Capture the cell that displays the provided text and extract its (X, Y) central coordinate. 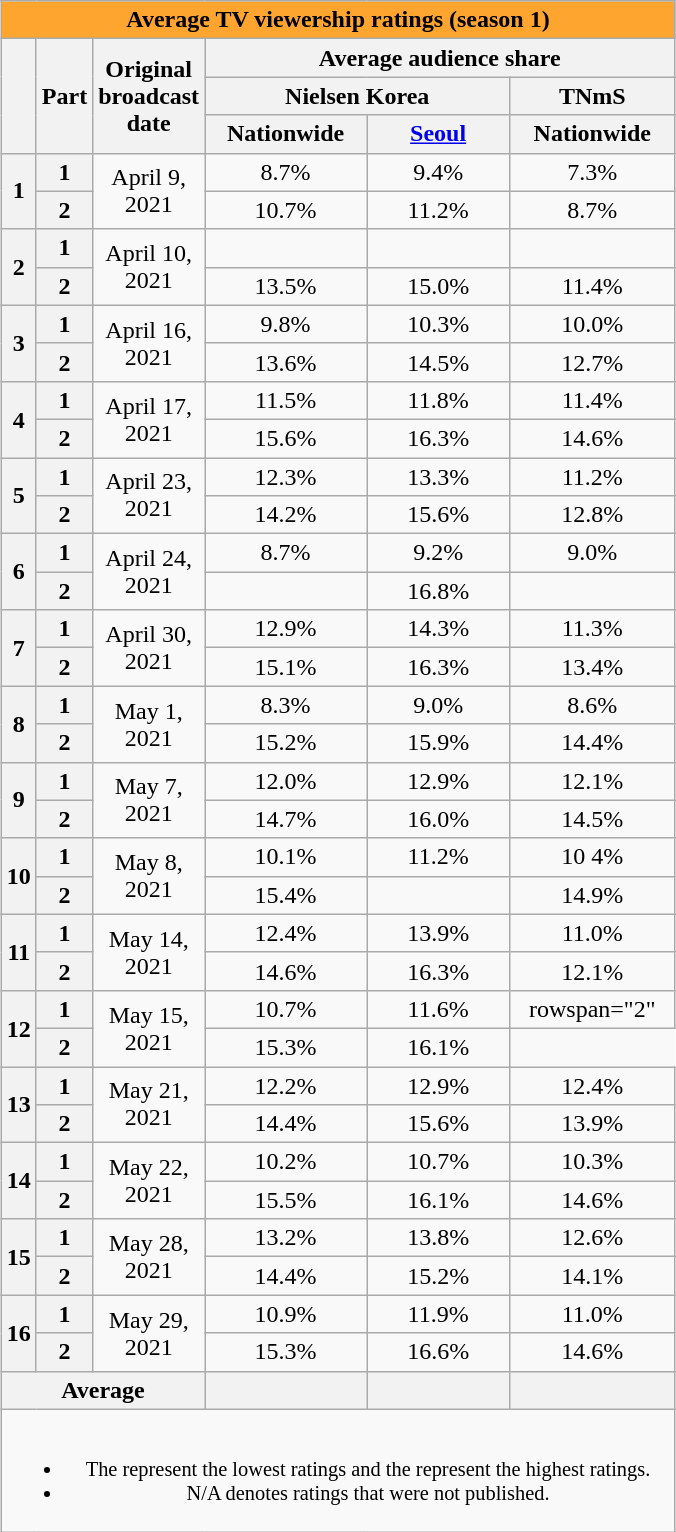
15.9% (438, 743)
15 (18, 1257)
May 15, 2021 (149, 1028)
The represent the lowest ratings and the represent the highest ratings.N/A denotes ratings that were not published. (338, 1470)
May 22, 2021 (149, 1181)
April 10, 2021 (149, 267)
April 16, 2021 (149, 343)
3 (18, 343)
14.9% (592, 895)
Nielsen Korea (358, 96)
12.8% (592, 515)
15.4% (286, 895)
Average (102, 1390)
5 (18, 496)
14.1% (592, 1276)
11 (18, 952)
9.4% (438, 172)
May 29, 2021 (149, 1333)
15.0% (438, 286)
8.6% (592, 705)
13.4% (592, 667)
May 28, 2021 (149, 1257)
11.5% (286, 400)
Average TV viewership ratings (season 1) (338, 20)
10 (18, 876)
12.3% (286, 477)
May 8, 2021 (149, 876)
12.7% (592, 362)
12 (18, 1028)
14 (18, 1181)
May 7, 2021 (149, 800)
13 (18, 1104)
14.7% (286, 819)
April 9, 2021 (149, 191)
8 (18, 724)
April 24, 2021 (149, 572)
16 (18, 1333)
12.2% (286, 1085)
8.3% (286, 705)
9.8% (286, 324)
9.2% (438, 553)
7 (18, 648)
11.3% (592, 629)
6 (18, 572)
rowspan="2" (592, 1009)
April 30, 2021 (149, 648)
4 (18, 419)
Seoul (438, 134)
10 4% (592, 857)
11.8% (438, 400)
13.3% (438, 477)
10.2% (286, 1162)
10.9% (286, 1314)
15.1% (286, 667)
10.0% (592, 324)
10.1% (286, 857)
12.0% (286, 781)
12.6% (592, 1238)
Average audience share (440, 58)
9 (18, 800)
Part (64, 96)
13.2% (286, 1238)
14.3% (438, 629)
7.3% (592, 172)
May 1, 2021 (149, 724)
April 23, 2021 (149, 496)
May 21, 2021 (149, 1104)
16.8% (438, 591)
11.9% (438, 1314)
16.6% (438, 1352)
13.8% (438, 1238)
16.0% (438, 819)
Original broadcast date (149, 96)
15.5% (286, 1200)
TNmS (592, 96)
14.2% (286, 515)
13.6% (286, 362)
May 14, 2021 (149, 952)
11.6% (438, 1009)
April 17, 2021 (149, 419)
13.5% (286, 286)
